Output the [x, y] coordinate of the center of the cell containing the given text.  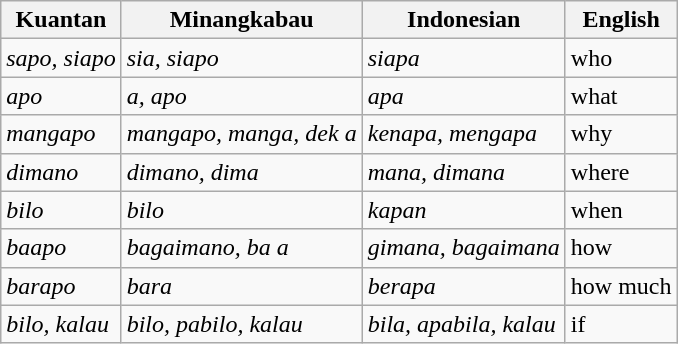
mangapo, manga, dek a [242, 134]
English [621, 20]
dimano, dima [242, 172]
how much [621, 286]
bara [242, 286]
when [621, 210]
bila, apabila, kalau [464, 324]
sapo, siapo [61, 58]
who [621, 58]
apo [61, 96]
a, apo [242, 96]
dimano [61, 172]
bagaimano, ba a [242, 248]
siapa [464, 58]
sia, siapo [242, 58]
kapan [464, 210]
apa [464, 96]
if [621, 324]
bilo, kalau [61, 324]
bilo, pabilo, kalau [242, 324]
how [621, 248]
barapo [61, 286]
kenapa, mengapa [464, 134]
baapo [61, 248]
mangapo [61, 134]
what [621, 96]
gimana, bagaimana [464, 248]
mana, dimana [464, 172]
where [621, 172]
why [621, 134]
berapa [464, 286]
Minangkabau [242, 20]
Indonesian [464, 20]
Kuantan [61, 20]
